Extract the (x, y) coordinate from the center of the cell holding the provided text.  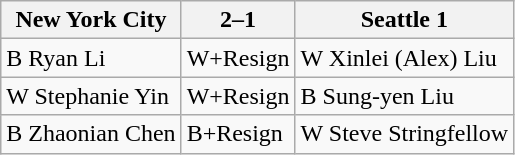
B Ryan Li (91, 58)
B Zhaonian Chen (91, 134)
2–1 (238, 20)
B+Resign (238, 134)
W Steve Stringfellow (404, 134)
W Xinlei (Alex) Liu (404, 58)
B Sung-yen Liu (404, 96)
Seattle 1 (404, 20)
W Stephanie Yin (91, 96)
New York City (91, 20)
